Provide the (X, Y) coordinate of the cell's center where the given text is located.  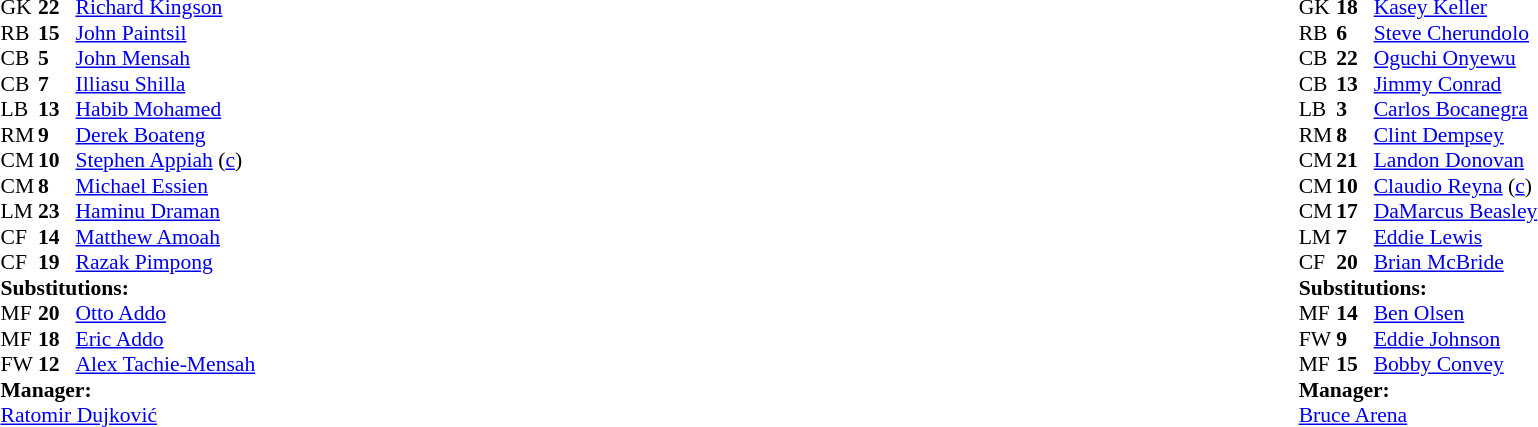
Alex Tachie-Mensah (166, 365)
19 (57, 263)
Eddie Lewis (1456, 237)
6 (1355, 33)
Oguchi Onyewu (1456, 59)
Derek Boateng (166, 135)
Habib Mohamed (166, 109)
Ben Olsen (1456, 313)
Jimmy Conrad (1456, 84)
Razak Pimpong (166, 263)
Michael Essien (166, 186)
18 (57, 339)
Claudio Reyna (c) (1456, 186)
John Paintsil (166, 33)
12 (57, 365)
Stephen Appiah (c) (166, 161)
Landon Donovan (1456, 161)
5 (57, 59)
Carlos Bocanegra (1456, 109)
John Mensah (166, 59)
17 (1355, 211)
Eric Addo (166, 339)
Steve Cherundolo (1456, 33)
21 (1355, 161)
Matthew Amoah (166, 237)
Brian McBride (1456, 263)
Illiasu Shilla (166, 84)
Bobby Convey (1456, 365)
Eddie Johnson (1456, 339)
22 (1355, 59)
Clint Dempsey (1456, 135)
Haminu Draman (166, 211)
Otto Addo (166, 313)
23 (57, 211)
3 (1355, 109)
DaMarcus Beasley (1456, 211)
